Find where the given text appears and provide that cell's center as (X, Y) coordinate. 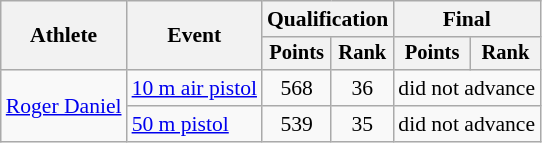
Final (466, 19)
10 m air pistol (194, 88)
Roger Daniel (64, 106)
Event (194, 36)
Qualification (328, 19)
50 m pistol (194, 124)
568 (296, 88)
Athlete (64, 36)
35 (362, 124)
36 (362, 88)
539 (296, 124)
